From the cell containing the given text, extract its center point as (x, y) coordinate. 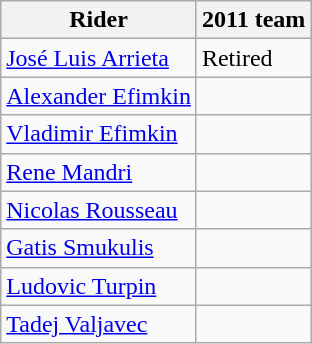
Nicolas Rousseau (99, 210)
2011 team (253, 20)
Ludovic Turpin (99, 286)
Rider (99, 20)
Retired (253, 58)
José Luis Arrieta (99, 58)
Gatis Smukulis (99, 248)
Alexander Efimkin (99, 96)
Vladimir Efimkin (99, 134)
Tadej Valjavec (99, 324)
Rene Mandri (99, 172)
